Identify which cell holds the provided text, then report its [x, y] central coordinate. 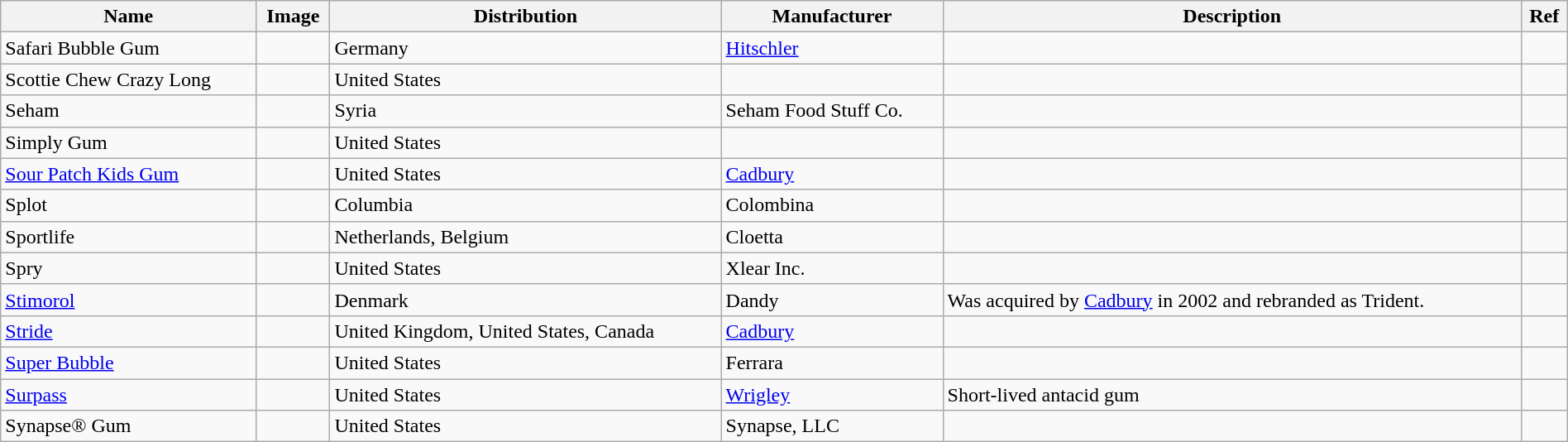
Denmark [526, 300]
Cloetta [832, 237]
Dandy [832, 300]
Seham Food Stuff Co. [832, 111]
Sportlife [129, 237]
Stride [129, 331]
Netherlands, Belgium [526, 237]
Manufacturer [832, 17]
Simply Gum [129, 142]
Spry [129, 268]
Name [129, 17]
Safari Bubble Gum [129, 48]
Hitschler [832, 48]
Description [1232, 17]
United Kingdom, United States, Canada [526, 331]
Splot [129, 205]
Distribution [526, 17]
Synapse, LLC [832, 426]
Short-lived antacid gum [1232, 395]
Super Bubble [129, 363]
Sour Patch Kids Gum [129, 174]
Was acquired by Cadbury in 2002 and rebranded as Trident. [1232, 300]
Ref [1544, 17]
Ferrara [832, 363]
Surpass [129, 395]
Seham [129, 111]
Stimorol [129, 300]
Wrigley [832, 395]
Columbia [526, 205]
Syria [526, 111]
Germany [526, 48]
Xlear Inc. [832, 268]
Colombina [832, 205]
Scottie Chew Crazy Long [129, 79]
Image [293, 17]
Synapse® Gum [129, 426]
